Return the [x, y] coordinate for the center point of the cell that contains the specified text.  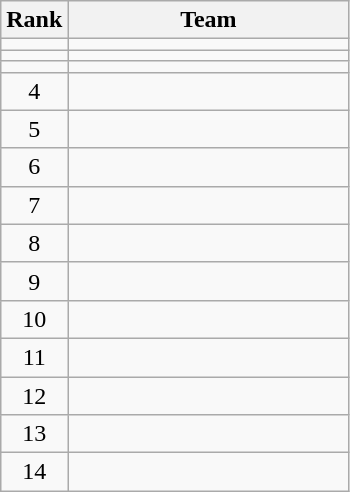
10 [34, 319]
12 [34, 395]
7 [34, 205]
9 [34, 281]
14 [34, 472]
4 [34, 91]
6 [34, 167]
5 [34, 129]
11 [34, 357]
13 [34, 434]
Rank [34, 20]
Team [208, 20]
8 [34, 243]
